Detect which cell encompasses the target text, then output its [x, y] center coordinate. 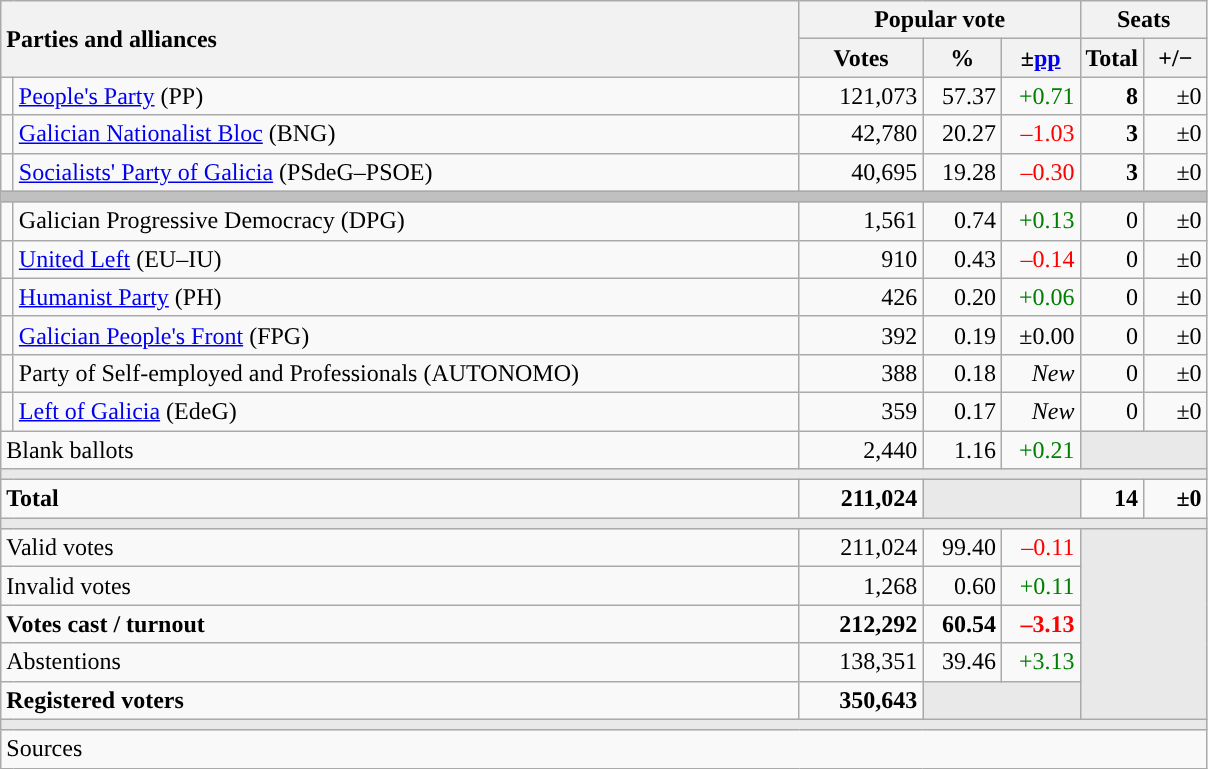
Seats [1144, 20]
Invalid votes [400, 586]
138,351 [861, 662]
99.40 [962, 548]
8 [1112, 96]
Valid votes [400, 548]
Abstentions [400, 662]
+0.71 [1040, 96]
Votes [861, 58]
Popular vote [940, 20]
1,561 [861, 221]
±pp [1040, 58]
+0.11 [1040, 586]
Galician Progressive Democracy (DPG) [406, 221]
+/− [1176, 58]
0.43 [962, 259]
0.74 [962, 221]
+0.21 [1040, 449]
Socialists' Party of Galicia (PSdeG–PSOE) [406, 172]
20.27 [962, 134]
57.37 [962, 96]
Registered voters [400, 700]
Galician Nationalist Bloc (BNG) [406, 134]
+3.13 [1040, 662]
1.16 [962, 449]
359 [861, 411]
0.19 [962, 335]
People's Party (PP) [406, 96]
Galician People's Front (FPG) [406, 335]
0.18 [962, 373]
Sources [604, 749]
Humanist Party (PH) [406, 297]
0.60 [962, 586]
United Left (EU–IU) [406, 259]
392 [861, 335]
350,643 [861, 700]
% [962, 58]
+0.13 [1040, 221]
Parties and alliances [400, 39]
Votes cast / turnout [400, 624]
0.20 [962, 297]
2,440 [861, 449]
0.17 [962, 411]
212,292 [861, 624]
14 [1112, 499]
40,695 [861, 172]
426 [861, 297]
121,073 [861, 96]
Party of Self-employed and Professionals (AUTONOMO) [406, 373]
+0.06 [1040, 297]
–0.30 [1040, 172]
19.28 [962, 172]
–0.11 [1040, 548]
–1.03 [1040, 134]
±0.00 [1040, 335]
39.46 [962, 662]
–0.14 [1040, 259]
42,780 [861, 134]
910 [861, 259]
388 [861, 373]
–3.13 [1040, 624]
Blank ballots [400, 449]
1,268 [861, 586]
Left of Galicia (EdeG) [406, 411]
60.54 [962, 624]
